Identify which cell holds the provided text, then report its (X, Y) central coordinate. 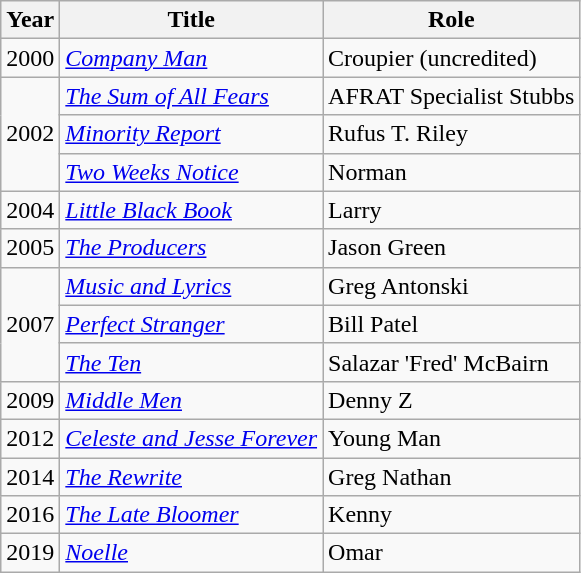
2002 (30, 134)
Young Man (452, 438)
Norman (452, 172)
The Sum of All Fears (192, 96)
Minority Report (192, 134)
Salazar 'Fred' McBairn (452, 362)
Greg Nathan (452, 477)
Perfect Stranger (192, 324)
The Late Bloomer (192, 515)
Little Black Book (192, 210)
Bill Patel (452, 324)
Role (452, 20)
Greg Antonski (452, 286)
Croupier (uncredited) (452, 58)
Noelle (192, 553)
2005 (30, 248)
Music and Lyrics (192, 286)
Two Weeks Notice (192, 172)
The Rewrite (192, 477)
Denny Z (452, 400)
Larry (452, 210)
2014 (30, 477)
2009 (30, 400)
Jason Green (452, 248)
Kenny (452, 515)
2019 (30, 553)
Omar (452, 553)
The Producers (192, 248)
Rufus T. Riley (452, 134)
2000 (30, 58)
2004 (30, 210)
The Ten (192, 362)
Year (30, 20)
Celeste and Jesse Forever (192, 438)
Title (192, 20)
2007 (30, 324)
AFRAT Specialist Stubbs (452, 96)
2012 (30, 438)
Company Man (192, 58)
2016 (30, 515)
Middle Men (192, 400)
